Provide the (X, Y) coordinate of the cell's center where the given text is located.  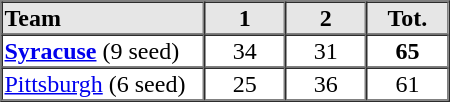
1 (244, 18)
34 (244, 50)
61 (407, 84)
Tot. (407, 18)
2 (326, 18)
36 (326, 84)
25 (244, 84)
Syracuse (9 seed) (104, 50)
Team (104, 18)
65 (407, 50)
31 (326, 50)
Pittsburgh (6 seed) (104, 84)
